Return [x, y] of the center of cell containing provided text 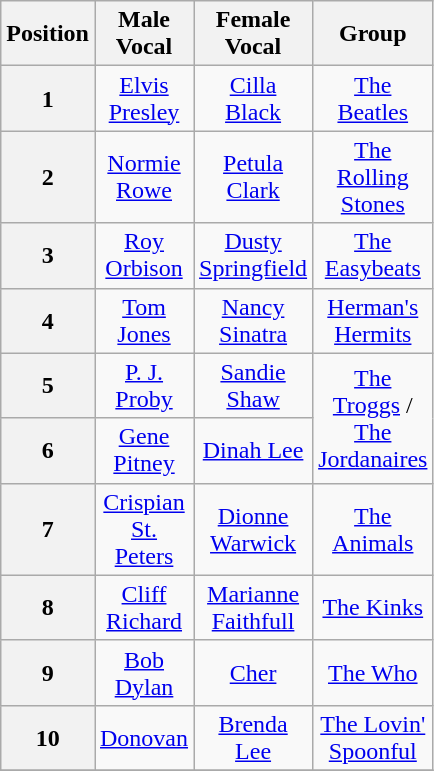
6 [48, 450]
9 [48, 672]
Bob Dylan [144, 672]
Dusty Springfield [254, 256]
Position [48, 34]
Dionne Warwick [254, 529]
The Animals [373, 529]
3 [48, 256]
The Who [373, 672]
Female Vocal [254, 34]
7 [48, 529]
Nancy Sinatra [254, 320]
P. J. Proby [144, 386]
Sandie Shaw [254, 386]
Cilla Black [254, 98]
Herman's Hermits [373, 320]
Tom Jones [144, 320]
Group [373, 34]
1 [48, 98]
Cher [254, 672]
Normie Rowe [144, 177]
Marianne Faithfull [254, 608]
Cliff Richard [144, 608]
The Kinks [373, 608]
The Rolling Stones [373, 177]
The Troggs / The Jordanaires [373, 418]
2 [48, 177]
Petula Clark [254, 177]
The Lovin' Spoonful [373, 738]
8 [48, 608]
Male Vocal [144, 34]
Elvis Presley [144, 98]
Donovan [144, 738]
5 [48, 386]
Crispian St. Peters [144, 529]
Roy Orbison [144, 256]
4 [48, 320]
The Beatles [373, 98]
The Easybeats [373, 256]
Dinah Lee [254, 450]
Gene Pitney [144, 450]
10 [48, 738]
Brenda Lee [254, 738]
